Find where the given text appears and provide that cell's center as [X, Y] coordinate. 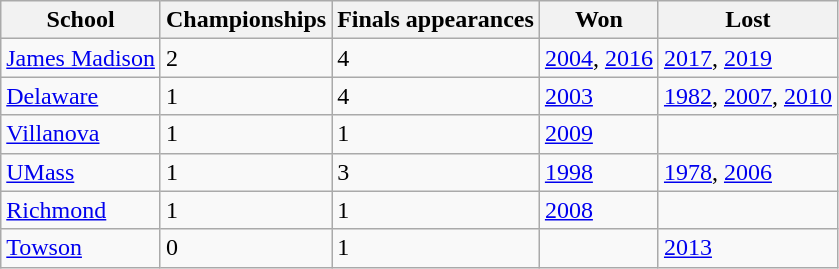
3 [436, 172]
Richmond [81, 210]
2008 [598, 210]
2004, 2016 [598, 58]
1978, 2006 [748, 172]
Lost [748, 20]
2017, 2019 [748, 58]
Villanova [81, 134]
UMass [81, 172]
School [81, 20]
2013 [748, 248]
0 [246, 248]
Towson [81, 248]
James Madison [81, 58]
Championships [246, 20]
2009 [598, 134]
Delaware [81, 96]
1982, 2007, 2010 [748, 96]
2 [246, 58]
1998 [598, 172]
Won [598, 20]
2003 [598, 96]
Finals appearances [436, 20]
